For the text-containing cell, return its midpoint in [X, Y] coordinate format. 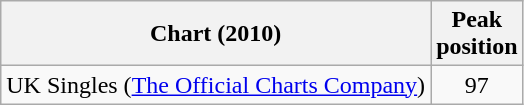
Peakposition [477, 34]
97 [477, 85]
Chart (2010) [216, 34]
UK Singles (The Official Charts Company) [216, 85]
